Identify which cell holds the provided text, then report its [x, y] central coordinate. 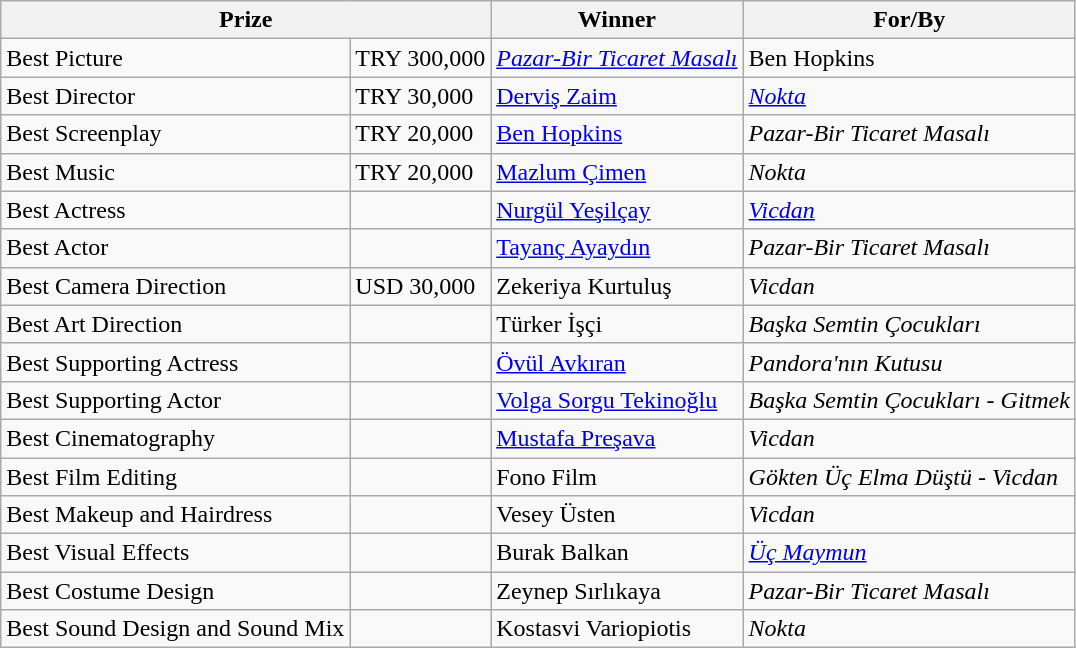
Best Supporting Actor [176, 400]
Kostasvi Variopiotis [617, 629]
Best Film Editing [176, 477]
Övül Avkıran [617, 362]
Mazlum Çimen [617, 172]
Best Makeup and Hairdress [176, 515]
Mustafa Preşava [617, 438]
Best Supporting Actress [176, 362]
Nurgül Yeşilçay [617, 210]
Türker İşçi [617, 324]
Tayanç Ayaydın [617, 248]
Best Actor [176, 248]
TRY 30,000 [420, 96]
Fono Film [617, 477]
Best Music [176, 172]
Best Cinematography [176, 438]
Başka Semtin Çocukları - Gitmek [909, 400]
Best Screenplay [176, 134]
Pandora'nın Kutusu [909, 362]
TRY 300,000 [420, 58]
Derviş Zaim [617, 96]
Üç Maymun [909, 553]
Best Visual Effects [176, 553]
Winner [617, 20]
USD 30,000 [420, 286]
Best Art Direction [176, 324]
Best Camera Direction [176, 286]
Best Actress [176, 210]
Prize [246, 20]
Başka Semtin Çocukları [909, 324]
Zeynep Sırlıkaya [617, 591]
Volga Sorgu Tekinoğlu [617, 400]
Vesey Üsten [617, 515]
Burak Balkan [617, 553]
Best Picture [176, 58]
Gökten Üç Elma Düştü - Vicdan [909, 477]
Best Sound Design and Sound Mix [176, 629]
Zekeriya Kurtuluş [617, 286]
For/By [909, 20]
Best Director [176, 96]
Best Costume Design [176, 591]
